Detect which cell encompasses the target text, then output its (x, y) center coordinate. 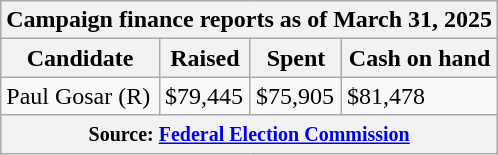
Raised (204, 58)
$79,445 (204, 96)
Cash on hand (420, 58)
Paul Gosar (R) (80, 96)
Source: Federal Election Commission (250, 134)
$75,905 (296, 96)
Campaign finance reports as of March 31, 2025 (250, 20)
$81,478 (420, 96)
Spent (296, 58)
Candidate (80, 58)
